Identify which cell holds the provided text, then report its (x, y) central coordinate. 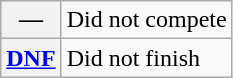
Did not finish (146, 58)
Did not compete (146, 20)
DNF (31, 58)
— (31, 20)
